Provide the (X, Y) coordinate of the cell's center where the given text is located.  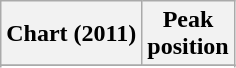
Peakposition (188, 34)
Chart (2011) (72, 34)
